From the cell containing the given text, extract its center point as [X, Y] coordinate. 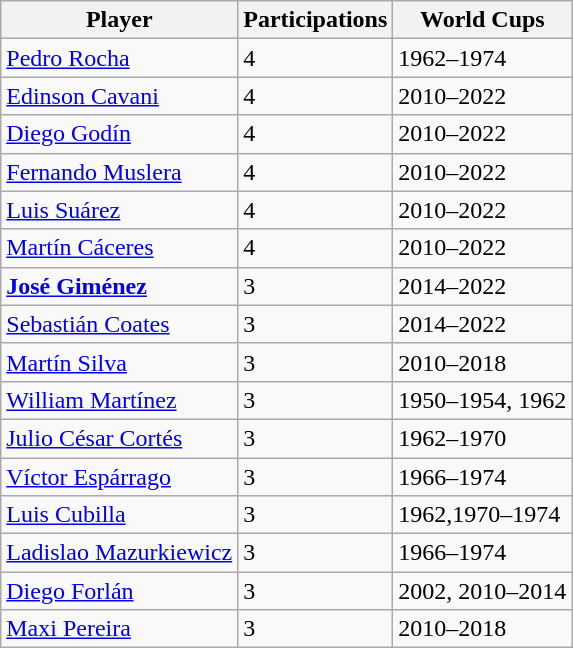
Diego Forlán [120, 591]
Pedro Rocha [120, 58]
Sebastián Coates [120, 324]
William Martínez [120, 400]
Maxi Pereira [120, 629]
José Giménez [120, 286]
Luis Suárez [120, 210]
Edinson Cavani [120, 96]
Player [120, 20]
2002, 2010–2014 [482, 591]
Ladislao Mazurkiewicz [120, 553]
1950–1954, 1962 [482, 400]
Víctor Espárrago [120, 477]
1962–1974 [482, 58]
1962,1970–1974 [482, 515]
Luis Cubilla [120, 515]
Martín Cáceres [120, 248]
Fernando Muslera [120, 172]
Martín Silva [120, 362]
Participations [316, 20]
1962–1970 [482, 438]
Diego Godín [120, 134]
Julio César Cortés [120, 438]
World Cups [482, 20]
